Detect which cell encompasses the target text, then output its [x, y] center coordinate. 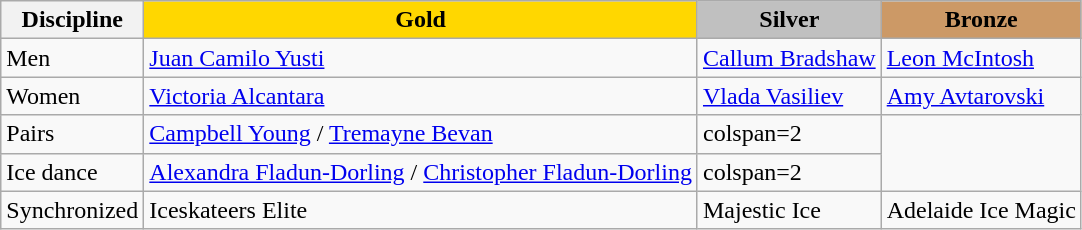
Bronze [981, 20]
Majestic Ice [789, 210]
Ice dance [72, 172]
Discipline [72, 20]
Gold [421, 20]
Campbell Young / Tremayne Bevan [421, 134]
Pairs [72, 134]
Iceskateers Elite [421, 210]
Silver [789, 20]
Men [72, 58]
Alexandra Fladun-Dorling / Christopher Fladun-Dorling [421, 172]
Vlada Vasiliev [789, 96]
Victoria Alcantara [421, 96]
Synchronized [72, 210]
Callum Bradshaw [789, 58]
Women [72, 96]
Amy Avtarovski [981, 96]
Juan Camilo Yusti [421, 58]
Leon McIntosh [981, 58]
Adelaide Ice Magic [981, 210]
